Identify which cell holds the provided text, then report its (X, Y) central coordinate. 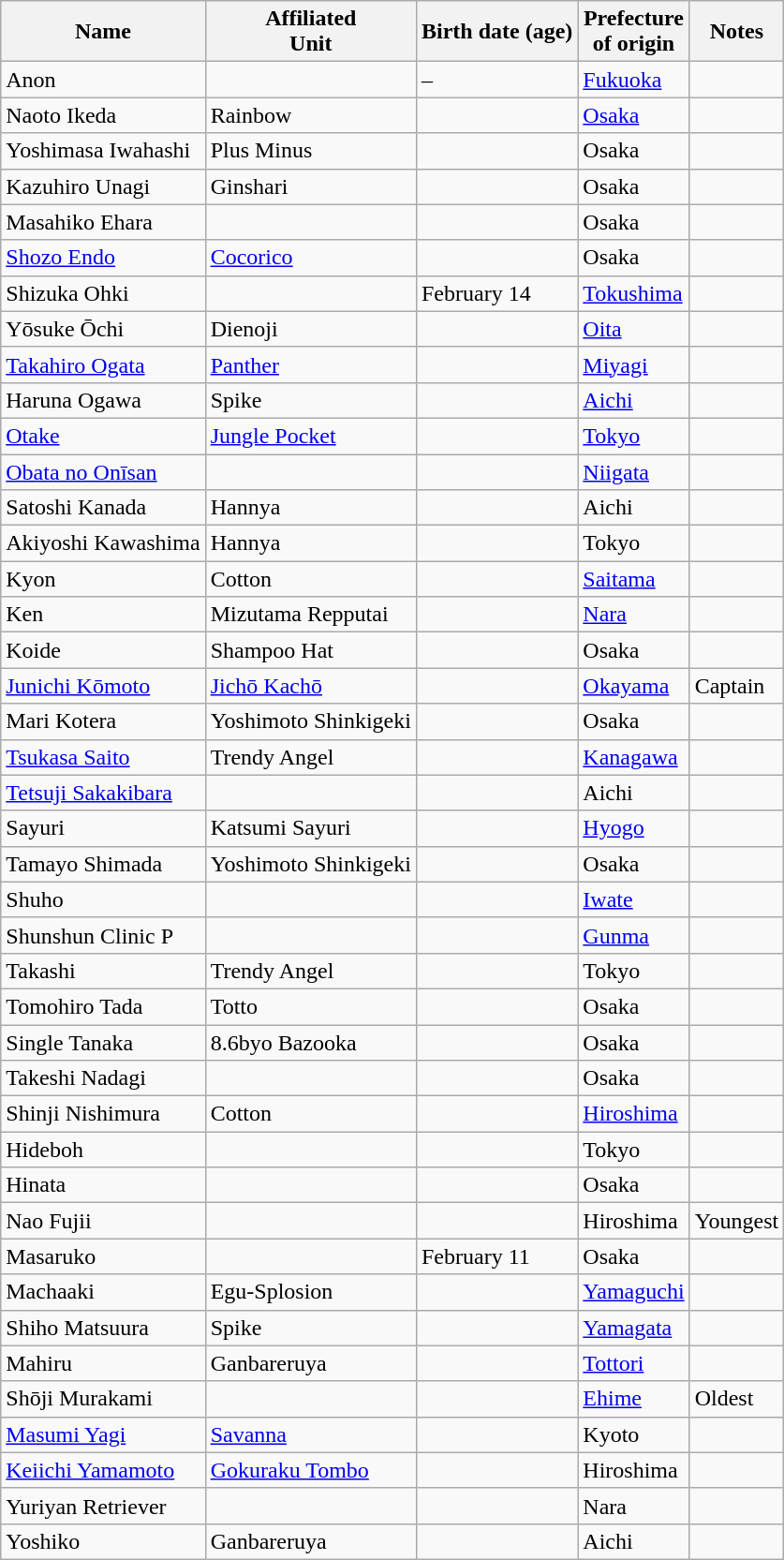
Mahiru (103, 1363)
Ehime (633, 1399)
Shiho Matsuura (103, 1328)
Shizuka Ohki (103, 293)
Kyoto (633, 1434)
Dienoji (311, 329)
Yamaguchi (633, 1292)
Single Tanaka (103, 1043)
Takeshi Nadagi (103, 1078)
Shozo Endo (103, 258)
8.6byo Bazooka (311, 1043)
Takashi (103, 971)
Junichi Kōmoto (103, 686)
Katsumi Sayuri (311, 828)
Miyagi (633, 364)
Tomohiro Tada (103, 1006)
Machaaki (103, 1292)
Kanagawa (633, 757)
Masumi Yagi (103, 1434)
Otake (103, 436)
February 14 (496, 293)
Tottori (633, 1363)
Shinji Nishimura (103, 1114)
Captain (736, 686)
Saitama (633, 579)
Fukuoka (633, 80)
Name (103, 32)
Hideboh (103, 1150)
Takahiro Ogata (103, 364)
Prefectureof origin (633, 32)
Oldest (736, 1399)
AffiliatedUnit (311, 32)
Tamayo Shimada (103, 864)
Mizutama Repputai (311, 615)
Oita (633, 329)
Egu-Splosion (311, 1292)
Ken (103, 615)
Plus Minus (311, 151)
Savanna (311, 1434)
Yoshiko (103, 1541)
Youngest (736, 1221)
Masahiko Ehara (103, 222)
Gokuraku Tombo (311, 1470)
Rainbow (311, 115)
Cocorico (311, 258)
Panther (311, 364)
Yōsuke Ōchi (103, 329)
Masaruko (103, 1256)
Iwate (633, 899)
Anon (103, 80)
Tokushima (633, 293)
Yoshimasa Iwahashi (103, 151)
Okayama (633, 686)
Yamagata (633, 1328)
Shuho (103, 899)
Shunshun Clinic P (103, 935)
Birth date (age) (496, 32)
Tetsuji Sakakibara (103, 793)
Jungle Pocket (311, 436)
Totto (311, 1006)
Mari Kotera (103, 721)
Haruna Ogawa (103, 400)
February 11 (496, 1256)
Shōji Murakami (103, 1399)
Satoshi Kanada (103, 508)
Hinata (103, 1185)
Kazuhiro Unagi (103, 186)
Nao Fujii (103, 1221)
Kyon (103, 579)
Keiichi Yamamoto (103, 1470)
Obata no Onīsan (103, 471)
Gunma (633, 935)
Shampoo Hat (311, 650)
Notes (736, 32)
Naoto Ikeda (103, 115)
Yuriyan Retriever (103, 1506)
Niigata (633, 471)
Koide (103, 650)
Tsukasa Saito (103, 757)
– (496, 80)
Hyogo (633, 828)
Ginshari (311, 186)
Sayuri (103, 828)
Akiyoshi Kawashima (103, 543)
Jichō Kachō (311, 686)
